Provide the [x, y] coordinate of the cell's center where the given text is located.  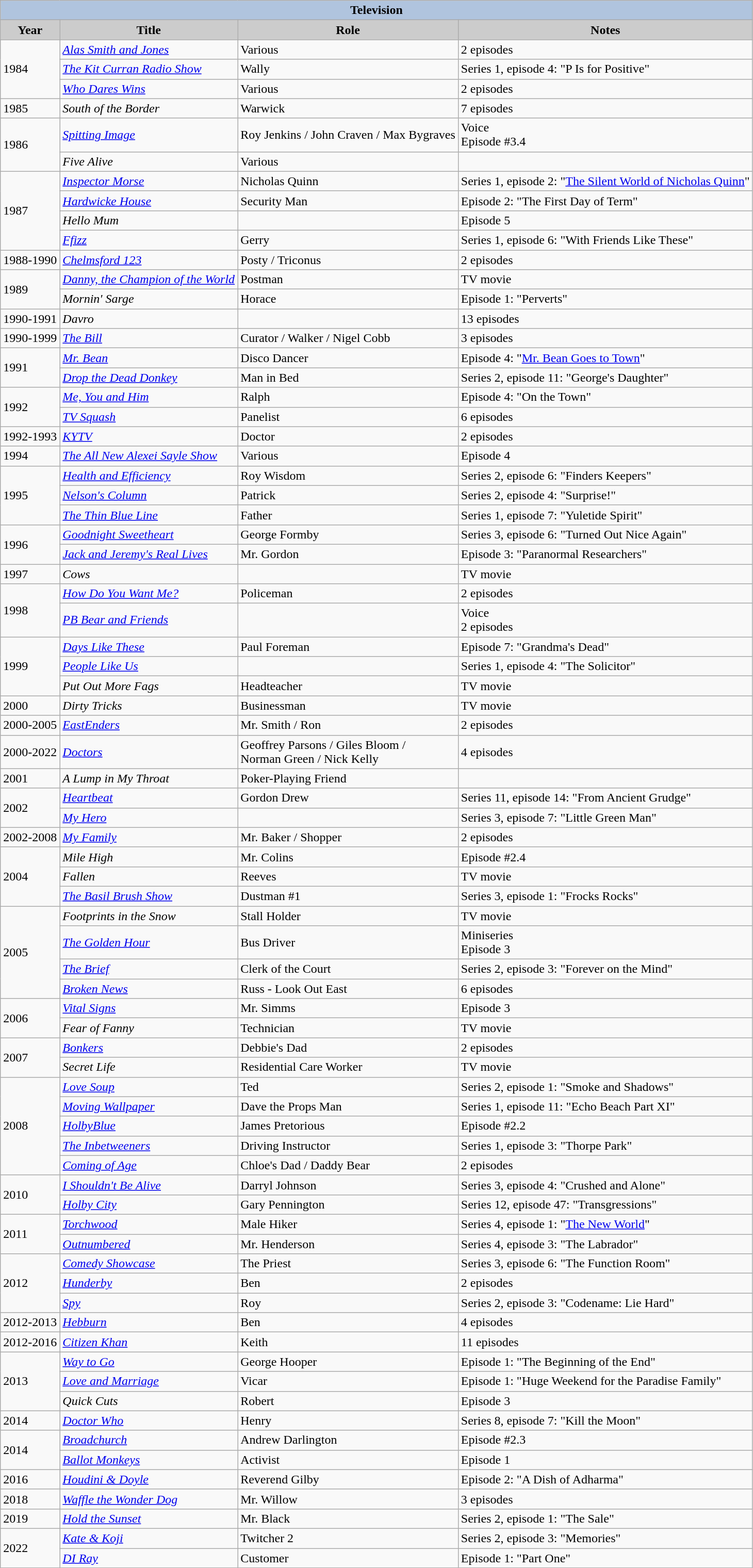
EastEnders [149, 725]
Series 2, episode 3: "Codename: Lie Hard" [605, 1303]
Robert [348, 1401]
Series 4, episode 1: "The New World" [605, 1224]
Episode 4: "Mr. Bean Goes to Town" [605, 358]
Series 2, episode 3: "Memories" [605, 1538]
Debbie's Dad [348, 1048]
Andrew Darlington [348, 1440]
Outnumbered [149, 1244]
Technician [348, 1028]
2016 [30, 1479]
Bonkers [149, 1048]
Alas Smith and Jones [149, 50]
Heartbeat [149, 798]
Cows [149, 574]
Series 2, episode 3: "Forever on the Mind" [605, 969]
Episode #2.4 [605, 857]
Customer [348, 1558]
Series 3, episode 1: "Frocks Rocks" [605, 896]
Bus Driver [348, 943]
Series 11, episode 14: "From Ancient Grudge" [605, 798]
Series 3, episode 4: "Crushed and Alone" [605, 1185]
2002-2008 [30, 837]
Episode 4 [605, 456]
HolbyBlue [149, 1126]
2001 [30, 778]
Role [348, 30]
Series 2, episode 11: "George's Daughter" [605, 378]
Moving Wallpaper [149, 1106]
Episode 7: "Grandma's Dead" [605, 647]
Roy [348, 1303]
Mr. Baker / Shopper [348, 837]
Health and Efficiency [149, 476]
Episode #2.2 [605, 1126]
Television [376, 10]
Curator / Walker / Nigel Cobb [348, 338]
2012-2013 [30, 1322]
Goodnight Sweetheart [149, 534]
Dave the Props Man [348, 1106]
Quick Cuts [149, 1401]
Series 2, episode 6: "Finders Keepers" [605, 476]
1995 [30, 495]
1990-1999 [30, 338]
TV Squash [149, 417]
Warwick [348, 108]
Man in Bed [348, 378]
Gerry [348, 240]
Five Alive [149, 161]
1987 [30, 210]
Houdini & Doyle [149, 1479]
2004 [30, 876]
Broadchurch [149, 1440]
Series 2, episode 4: "Surprise!" [605, 495]
Dustman #1 [348, 896]
Nicholas Quinn [348, 181]
My Family [149, 837]
Gary Pennington [348, 1204]
The All New Alexei Sayle Show [149, 456]
Series 1, episode 11: "Echo Beach Part XI" [605, 1106]
2007 [30, 1057]
Roy Wisdom [348, 476]
1997 [30, 574]
1989 [30, 289]
Series 1, episode 4: "P Is for Positive" [605, 69]
Mr. Colins [348, 857]
KYTV [149, 436]
The Basil Brush Show [149, 896]
The Brief [149, 969]
A Lump in My Throat [149, 778]
1990-1991 [30, 319]
Mr. Gordon [348, 554]
2012 [30, 1283]
The Bill [149, 338]
2019 [30, 1518]
Twitcher 2 [348, 1538]
Danny, the Champion of the World [149, 280]
Gordon Drew [348, 798]
Kate & Koji [149, 1538]
Spy [149, 1303]
PB Bear and Friends [149, 620]
Series 1, episode 4: "The Solicitor" [605, 666]
2000 [30, 706]
Episode 2: "A Dish of Adharma" [605, 1479]
2012-2016 [30, 1342]
Spitting Image [149, 135]
1998 [30, 611]
Hunderby [149, 1283]
Vicar [348, 1381]
Footprints in the Snow [149, 916]
Love and Marriage [149, 1381]
Ffizz [149, 240]
Henry [348, 1420]
Title [149, 30]
Series 8, episode 7: "Kill the Moon" [605, 1420]
1992 [30, 407]
Hello Mum [149, 220]
Fear of Fanny [149, 1028]
1986 [30, 144]
Episode 2: "The First Day of Term" [605, 201]
Fallen [149, 876]
Headteacher [348, 686]
The Inbetweeners [149, 1146]
Series 4, episode 3: "The Labrador" [605, 1244]
Residential Care Worker [348, 1067]
2000-2005 [30, 725]
Russ - Look Out East [348, 989]
Series 1, episode 7: "Yuletide Spirit" [605, 515]
Series 3, episode 6: "The Function Room" [605, 1264]
1999 [30, 666]
Episode 1: "The Beginning of the End" [605, 1362]
7 episodes [605, 108]
Citizen Khan [149, 1342]
Reeves [348, 876]
George Hooper [348, 1362]
Horace [348, 299]
Darryl Johnson [348, 1185]
DI Ray [149, 1558]
Chloe's Dad / Daddy Bear [348, 1165]
Episode 3: "Paranormal Researchers" [605, 554]
Put Out More Fags [149, 686]
Security Man [348, 201]
Hold the Sunset [149, 1518]
Episode 1: "Part One" [605, 1558]
Poker-Playing Friend [348, 778]
Series 3, episode 7: "Little Green Man" [605, 818]
1992-1993 [30, 436]
Torchwood [149, 1224]
Activist [348, 1460]
Keith [348, 1342]
Wally [348, 69]
Mr. Black [348, 1518]
Businessman [348, 706]
Episode 1: "Huge Weekend for the Paradise Family" [605, 1381]
South of the Border [149, 108]
Postman [348, 280]
Mr. Henderson [348, 1244]
Me, You and Him [149, 397]
Inspector Morse [149, 181]
The Kit Curran Radio Show [149, 69]
Geoffrey Parsons / Giles Bloom / Norman Green / Nick Kelly [348, 752]
Days Like These [149, 647]
2013 [30, 1381]
13 episodes [605, 319]
Who Dares Wins [149, 89]
Chelmsford 123 [149, 259]
Panelist [348, 417]
Disco Dancer [348, 358]
The Thin Blue Line [149, 515]
Nelson's Column [149, 495]
Series 2, episode 1: "The Sale" [605, 1518]
2002 [30, 808]
Hardwicke House [149, 201]
Roy Jenkins / John Craven / Max Bygraves [348, 135]
The Golden Hour [149, 943]
Way to Go [149, 1362]
Doctor Who [149, 1420]
2000-2022 [30, 752]
Ralph [348, 397]
Mr. Bean [149, 358]
Clerk of the Court [348, 969]
11 episodes [605, 1342]
Driving Instructor [348, 1146]
The Priest [348, 1264]
1994 [30, 456]
2010 [30, 1195]
I Shouldn't Be Alive [149, 1185]
2022 [30, 1548]
Mr. Simms [348, 1008]
Comedy Showcase [149, 1264]
Doctors [149, 752]
People Like Us [149, 666]
George Formby [348, 534]
2008 [30, 1126]
Episode #2.3 [605, 1440]
Episode 1: "Perverts" [605, 299]
Mornin' Sarge [149, 299]
Holby City [149, 1204]
Jack and Jeremy's Real Lives [149, 554]
Coming of Age [149, 1165]
2011 [30, 1234]
1988-1990 [30, 259]
Hebburn [149, 1322]
Father [348, 515]
Series 3, episode 6: "Turned Out Nice Again" [605, 534]
Mr. Smith / Ron [348, 725]
Series 12, episode 47: "Transgressions" [605, 1204]
Voice 2 episodes [605, 620]
James Pretorious [348, 1126]
Drop the Dead Donkey [149, 378]
Reverend Gilby [348, 1479]
Miniseries Episode 3 [605, 943]
Patrick [348, 495]
Davro [149, 319]
1991 [30, 368]
Voice Episode #3.4 [605, 135]
2018 [30, 1499]
Doctor [348, 436]
Waffle the Wonder Dog [149, 1499]
2005 [30, 952]
My Hero [149, 818]
Dirty Tricks [149, 706]
Ballot Monkeys [149, 1460]
Mile High [149, 857]
Stall Holder [348, 916]
Series 2, episode 1: "Smoke and Shadows" [605, 1087]
Ted [348, 1087]
Episode 1 [605, 1460]
Notes [605, 30]
2006 [30, 1018]
Series 1, episode 6: "With Friends Like These" [605, 240]
Episode 5 [605, 220]
Love Soup [149, 1087]
Posty / Triconus [348, 259]
Mr. Willow [348, 1499]
Secret Life [149, 1067]
Series 1, episode 3: "Thorpe Park" [605, 1146]
Series 1, episode 2: "The Silent World of Nicholas Quinn" [605, 181]
1985 [30, 108]
Year [30, 30]
Paul Foreman [348, 647]
Broken News [149, 989]
Policeman [348, 594]
1984 [30, 69]
Episode 4: "On the Town" [605, 397]
Vital Signs [149, 1008]
How Do You Want Me? [149, 594]
1996 [30, 544]
Male Hiker [348, 1224]
